Search for the cell housing the specified text and yield its (X, Y) center coordinate. 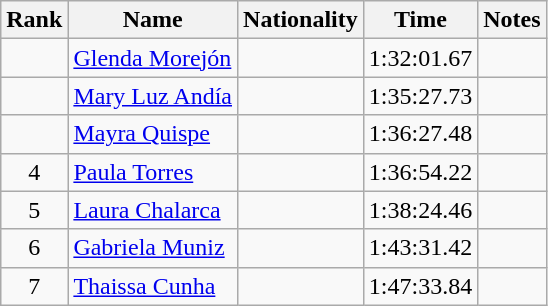
Gabriela Muniz (153, 248)
Paula Torres (153, 172)
1:43:31.42 (420, 248)
Laura Chalarca (153, 210)
Glenda Morejón (153, 58)
1:38:24.46 (420, 210)
1:35:27.73 (420, 96)
1:32:01.67 (420, 58)
Time (420, 20)
4 (34, 172)
1:36:54.22 (420, 172)
Thaissa Cunha (153, 286)
Nationality (301, 20)
Mary Luz Andía (153, 96)
1:47:33.84 (420, 286)
1:36:27.48 (420, 134)
6 (34, 248)
Notes (512, 20)
Name (153, 20)
Rank (34, 20)
Mayra Quispe (153, 134)
5 (34, 210)
7 (34, 286)
